Pinpoint the cell where the given text exists, returning its [X, Y] midpoint coordinate. 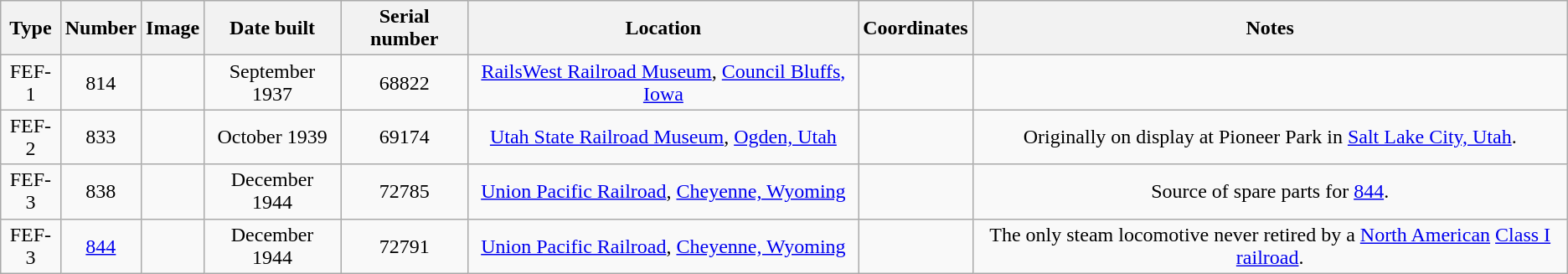
Coordinates [916, 28]
The only steam locomotive never retired by a North American Class I railroad. [1270, 246]
September 1937 [273, 82]
Location [663, 28]
October 1939 [273, 137]
Type [30, 28]
Notes [1270, 28]
Originally on display at Pioneer Park in Salt Lake City, Utah. [1270, 137]
Serial number [404, 28]
Source of spare parts for 844. [1270, 191]
FEF-1 [30, 82]
Number [101, 28]
FEF-2 [30, 137]
833 [101, 137]
69174 [404, 137]
814 [101, 82]
Image [173, 28]
Utah State Railroad Museum, Ogden, Utah [663, 137]
72791 [404, 246]
838 [101, 191]
72785 [404, 191]
Date built [273, 28]
68822 [404, 82]
844 [101, 246]
RailsWest Railroad Museum, Council Bluffs, Iowa [663, 82]
